Detect which cell encompasses the target text, then output its [X, Y] center coordinate. 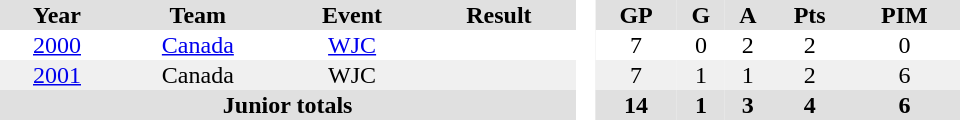
2000 [57, 45]
3 [748, 105]
PIM [904, 15]
Junior totals [288, 105]
Pts [810, 15]
Year [57, 15]
Team [198, 15]
Event [352, 15]
Result [500, 15]
A [748, 15]
2001 [57, 75]
G [701, 15]
GP [636, 15]
4 [810, 105]
14 [636, 105]
